Search for the cell housing the specified text and yield its [x, y] center coordinate. 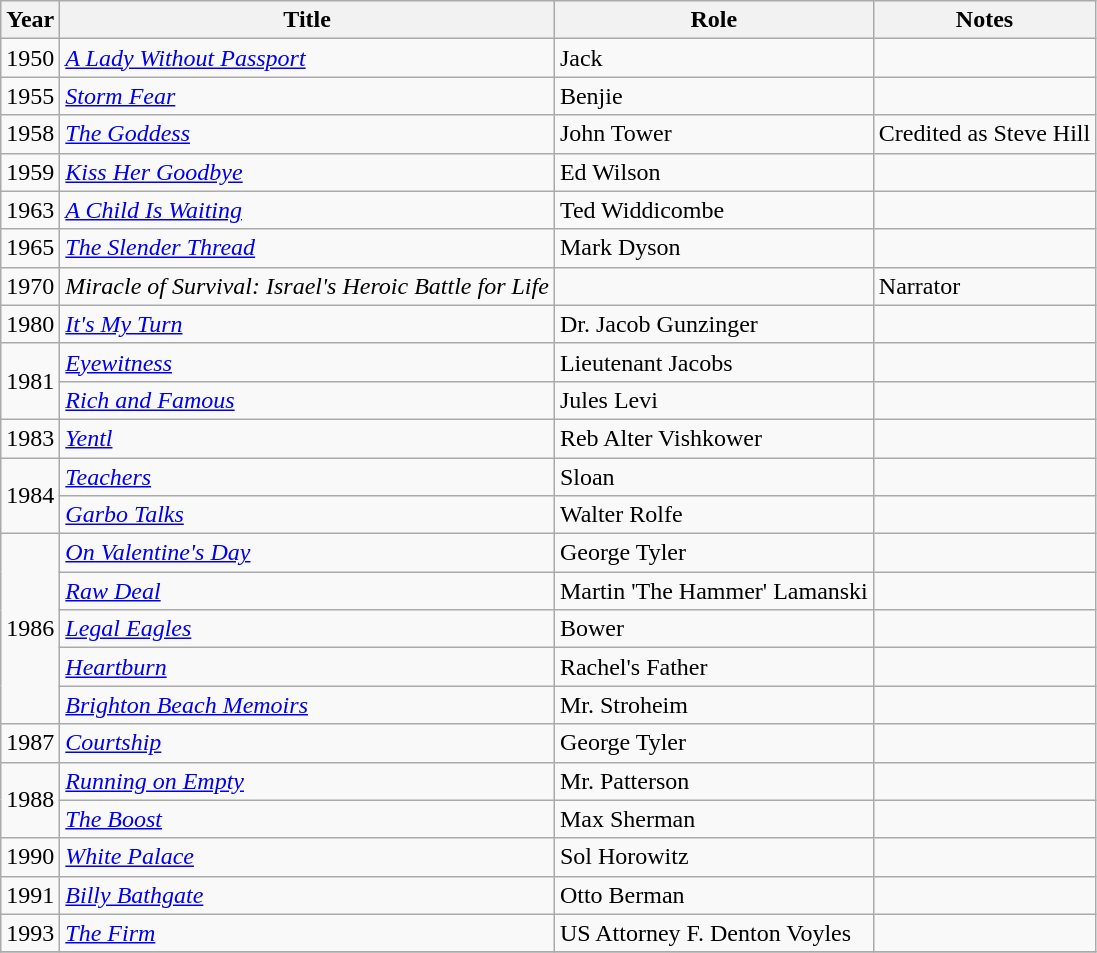
Raw Deal [308, 591]
1986 [30, 629]
Kiss Her Goodbye [308, 172]
White Palace [308, 857]
Brighton Beach Memoirs [308, 705]
On Valentine's Day [308, 553]
Garbo Talks [308, 515]
Legal Eagles [308, 629]
1984 [30, 496]
It's My Turn [308, 324]
1988 [30, 800]
A Child Is Waiting [308, 210]
1963 [30, 210]
Sol Horowitz [714, 857]
Yentl [308, 438]
Mr. Patterson [714, 781]
Title [308, 20]
1990 [30, 857]
Miracle of Survival: Israel's Heroic Battle for Life [308, 286]
1983 [30, 438]
Martin 'The Hammer' Lamanski [714, 591]
Dr. Jacob Gunzinger [714, 324]
Year [30, 20]
Benjie [714, 96]
Storm Fear [308, 96]
1950 [30, 58]
Mr. Stroheim [714, 705]
1987 [30, 743]
Sloan [714, 477]
Teachers [308, 477]
A Lady Without Passport [308, 58]
1981 [30, 381]
Reb Alter Vishkower [714, 438]
1958 [30, 134]
The Goddess [308, 134]
Bower [714, 629]
Eyewitness [308, 362]
1965 [30, 248]
Ed Wilson [714, 172]
1959 [30, 172]
1980 [30, 324]
Mark Dyson [714, 248]
John Tower [714, 134]
US Attorney F. Denton Voyles [714, 933]
Ted Widdicombe [714, 210]
Role [714, 20]
Heartburn [308, 667]
Walter Rolfe [714, 515]
Running on Empty [308, 781]
Jack [714, 58]
Rachel's Father [714, 667]
1991 [30, 895]
1970 [30, 286]
Rich and Famous [308, 400]
Jules Levi [714, 400]
Narrator [984, 286]
Notes [984, 20]
1955 [30, 96]
Courtship [308, 743]
Otto Berman [714, 895]
The Firm [308, 933]
The Slender Thread [308, 248]
The Boost [308, 819]
Billy Bathgate [308, 895]
Max Sherman [714, 819]
1993 [30, 933]
Credited as Steve Hill [984, 134]
Lieutenant Jacobs [714, 362]
